Return the [x, y] coordinate for the center point of the cell that contains the specified text.  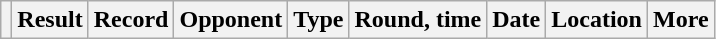
Type [318, 20]
Date [516, 20]
Record [131, 20]
More [682, 20]
Opponent [231, 20]
Result [50, 20]
Location [597, 20]
Round, time [418, 20]
